For the text-containing cell, return its midpoint in [X, Y] coordinate format. 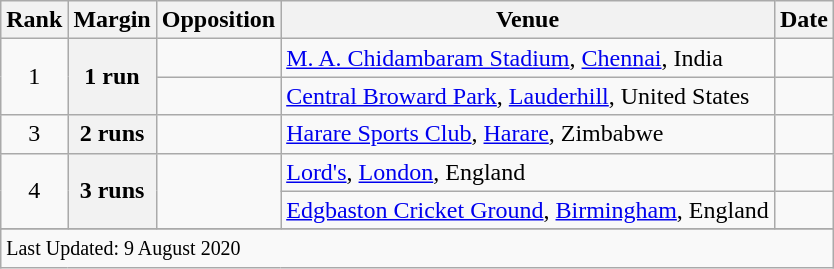
1 [34, 77]
Last Updated: 9 August 2020 [418, 248]
2 runs [112, 134]
Date [804, 20]
Harare Sports Club, Harare, Zimbabwe [528, 134]
Rank [34, 20]
Edgbaston Cricket Ground, Birmingham, England [528, 210]
3 [34, 134]
Venue [528, 20]
M. A. Chidambaram Stadium, Chennai, India [528, 58]
4 [34, 191]
Margin [112, 20]
1 run [112, 77]
Lord's, London, England [528, 172]
Opposition [218, 20]
Central Broward Park, Lauderhill, United States [528, 96]
3 runs [112, 191]
